Determine the [x, y] coordinate at the center of the cell enclosing the given text.  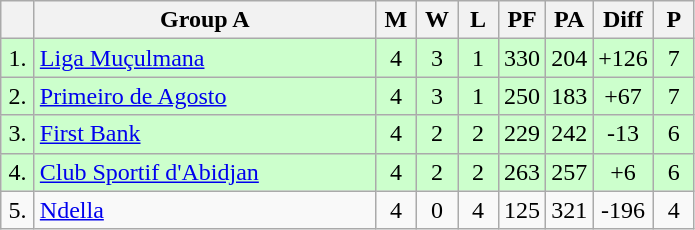
263 [522, 172]
3. [18, 134]
5. [18, 210]
-196 [624, 210]
250 [522, 96]
W [436, 20]
321 [570, 210]
183 [570, 96]
1. [18, 58]
257 [570, 172]
2. [18, 96]
242 [570, 134]
M [396, 20]
PA [570, 20]
First Bank [204, 134]
P [674, 20]
0 [436, 210]
Primeiro de Agosto [204, 96]
Group A [204, 20]
229 [522, 134]
330 [522, 58]
L [478, 20]
Diff [624, 20]
Liga Muçulmana [204, 58]
PF [522, 20]
+67 [624, 96]
+126 [624, 58]
Ndella [204, 210]
-13 [624, 134]
4. [18, 172]
+6 [624, 172]
204 [570, 58]
Club Sportif d'Abidjan [204, 172]
125 [522, 210]
